Provide the [X, Y] coordinate of the cell's center where the given text is located.  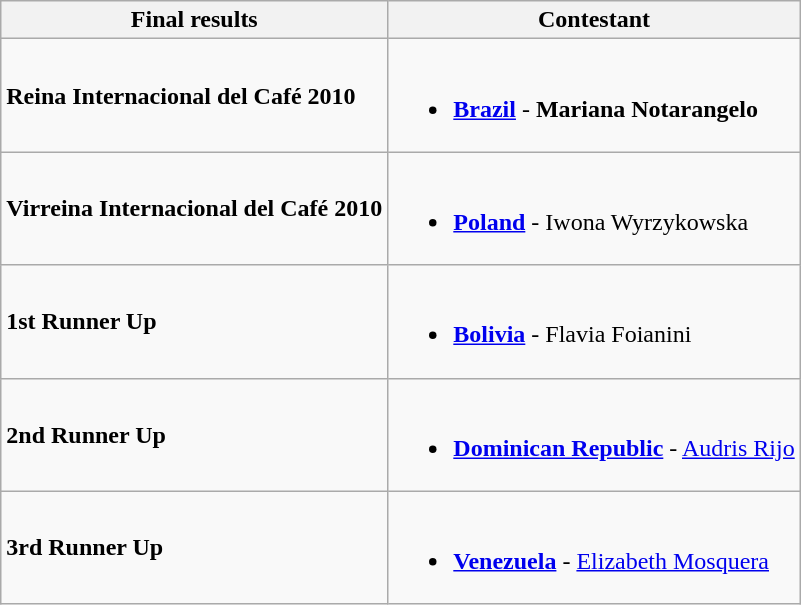
Venezuela - Elizabeth Mosquera [594, 548]
1st Runner Up [194, 322]
Poland - Iwona Wyrzykowska [594, 208]
Reina Internacional del Café 2010 [194, 96]
2nd Runner Up [194, 434]
Virreina Internacional del Café 2010 [194, 208]
Bolivia - Flavia Foianini [594, 322]
Brazil - Mariana Notarangelo [594, 96]
Final results [194, 20]
Dominican Republic - Audris Rijo [594, 434]
3rd Runner Up [194, 548]
Contestant [594, 20]
